Capture the cell that displays the provided text and extract its (X, Y) central coordinate. 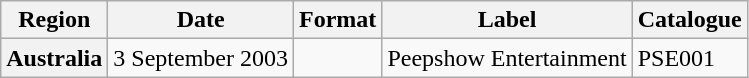
3 September 2003 (201, 58)
PSE001 (690, 58)
Peepshow Entertainment (507, 58)
Format (338, 20)
Catalogue (690, 20)
Label (507, 20)
Region (54, 20)
Australia (54, 58)
Date (201, 20)
